Locate the cell with the specified text and output its [X, Y] center coordinate. 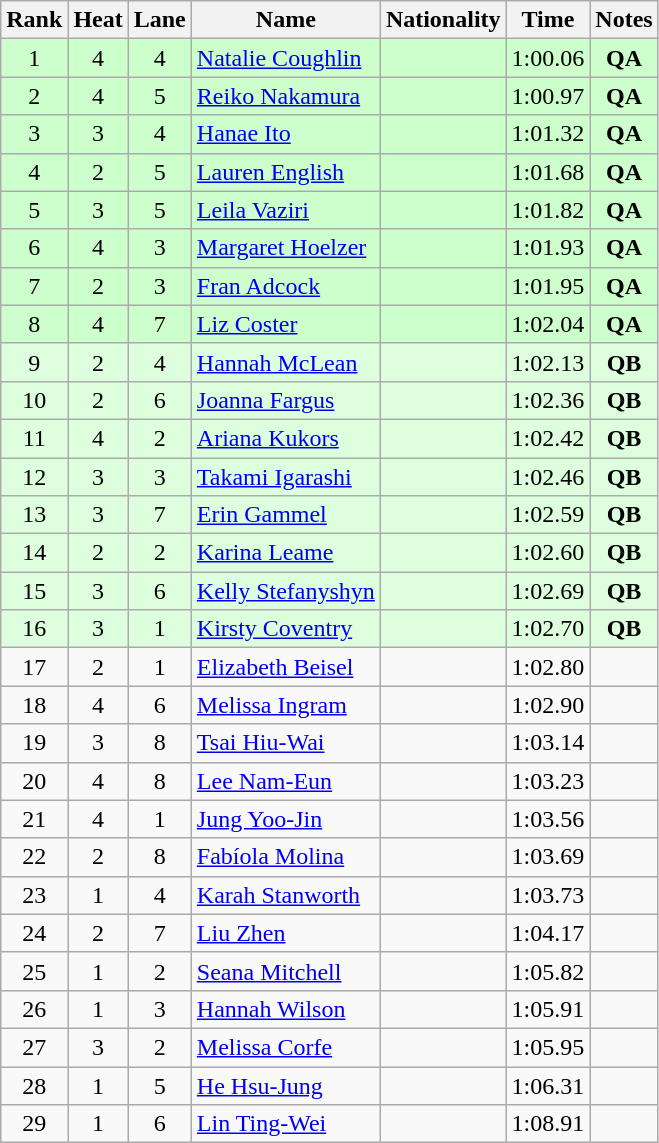
Kelly Stefanyshyn [286, 591]
Lane [160, 20]
1:01.82 [548, 210]
Tsai Hiu-Wai [286, 743]
Natalie Coughlin [286, 58]
1:02.04 [548, 324]
1:02.42 [548, 438]
1:08.91 [548, 1124]
1:03.14 [548, 743]
1:02.69 [548, 591]
25 [34, 971]
Heat [98, 20]
Reiko Nakamura [286, 96]
Time [548, 20]
27 [34, 1047]
Lauren English [286, 172]
Melissa Corfe [286, 1047]
Karah Stanworth [286, 895]
Hanae Ito [286, 134]
14 [34, 553]
1:03.73 [548, 895]
1:01.32 [548, 134]
1:00.06 [548, 58]
Seana Mitchell [286, 971]
21 [34, 819]
Rank [34, 20]
Liz Coster [286, 324]
1:03.23 [548, 781]
26 [34, 1009]
15 [34, 591]
23 [34, 895]
1:03.69 [548, 857]
Notes [624, 20]
1:05.82 [548, 971]
Name [286, 20]
29 [34, 1124]
Lee Nam-Eun [286, 781]
10 [34, 400]
Nationality [443, 20]
1:05.95 [548, 1047]
Hannah Wilson [286, 1009]
18 [34, 705]
1:01.68 [548, 172]
Karina Leame [286, 553]
1:05.91 [548, 1009]
Leila Vaziri [286, 210]
Hannah McLean [286, 362]
1:02.70 [548, 629]
Fran Adcock [286, 286]
20 [34, 781]
16 [34, 629]
1:02.80 [548, 667]
Takami Igarashi [286, 477]
Lin Ting-Wei [286, 1124]
1:02.46 [548, 477]
1:01.93 [548, 248]
12 [34, 477]
Fabíola Molina [286, 857]
13 [34, 515]
1:04.17 [548, 933]
1:02.60 [548, 553]
1:02.90 [548, 705]
17 [34, 667]
1:02.59 [548, 515]
22 [34, 857]
1:03.56 [548, 819]
Elizabeth Beisel [286, 667]
Joanna Fargus [286, 400]
28 [34, 1085]
11 [34, 438]
Liu Zhen [286, 933]
Melissa Ingram [286, 705]
1:00.97 [548, 96]
Jung Yoo-Jin [286, 819]
Margaret Hoelzer [286, 248]
1:06.31 [548, 1085]
Kirsty Coventry [286, 629]
Ariana Kukors [286, 438]
He Hsu-Jung [286, 1085]
19 [34, 743]
Erin Gammel [286, 515]
1:02.36 [548, 400]
9 [34, 362]
1:02.13 [548, 362]
24 [34, 933]
1:01.95 [548, 286]
